Provide the (x, y) coordinate of the cell's center where the given text is located.  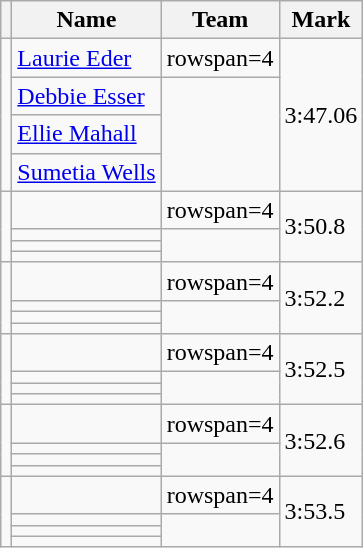
Name (86, 20)
Laurie Eder (86, 58)
3:53.5 (321, 512)
3:52.2 (321, 298)
Ellie Mahall (86, 134)
Mark (321, 20)
Sumetia Wells (86, 172)
3:50.8 (321, 226)
3:52.6 (321, 440)
Debbie Esser (86, 96)
3:47.06 (321, 115)
Team (220, 20)
3:52.5 (321, 370)
